Return the [x, y] coordinate for the center point of the cell that contains the specified text.  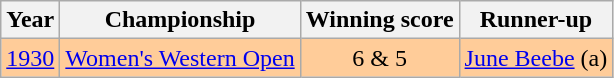
Year [30, 20]
6 & 5 [380, 58]
1930 [30, 58]
Championship [180, 20]
June Beebe (a) [536, 58]
Women's Western Open [180, 58]
Winning score [380, 20]
Runner-up [536, 20]
